From the cell containing the given text, extract its center point as (X, Y) coordinate. 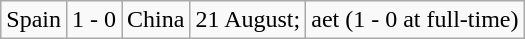
1 - 0 (94, 20)
21 August; (248, 20)
Spain (34, 20)
aet (1 - 0 at full-time) (415, 20)
China (156, 20)
